Pinpoint the cell where the given text exists, returning its [X, Y] midpoint coordinate. 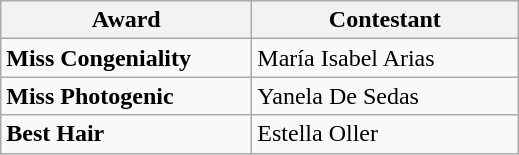
Miss Congeniality [126, 58]
Best Hair [126, 134]
María Isabel Arias [385, 58]
Award [126, 20]
Estella Oller [385, 134]
Contestant [385, 20]
Miss Photogenic [126, 96]
Yanela De Sedas [385, 96]
